Determine the (x, y) coordinate at the center of the cell enclosing the given text.  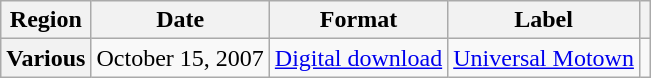
Universal Motown (544, 58)
Date (180, 20)
Various (46, 58)
Format (358, 20)
Region (46, 20)
Label (544, 20)
October 15, 2007 (180, 58)
Digital download (358, 58)
